From the cell containing the given text, extract its center point as [x, y] coordinate. 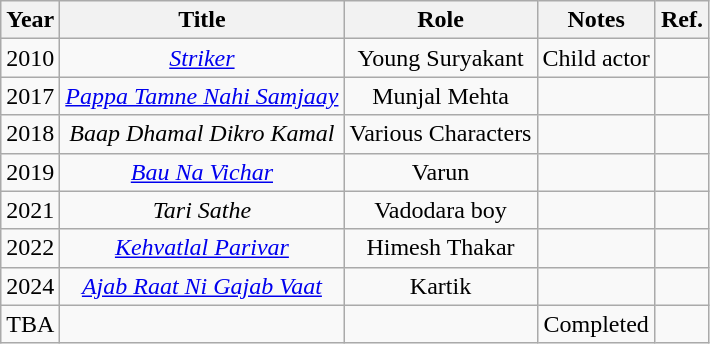
Striker [202, 58]
Year [30, 20]
Bau Na Vichar [202, 172]
Pappa Tamne Nahi Samjaay [202, 96]
Title [202, 20]
2019 [30, 172]
TBA [30, 324]
Ajab Raat Ni Gajab Vaat [202, 286]
Young Suryakant [440, 58]
2018 [30, 134]
Child actor [596, 58]
Vadodara boy [440, 210]
2024 [30, 286]
Kartik [440, 286]
Completed [596, 324]
Ref. [682, 20]
Various Characters [440, 134]
2021 [30, 210]
2010 [30, 58]
2017 [30, 96]
Kehvatlal Parivar [202, 248]
Role [440, 20]
Munjal Mehta [440, 96]
2022 [30, 248]
Baap Dhamal Dikro Kamal [202, 134]
Varun [440, 172]
Tari Sathe [202, 210]
Notes [596, 20]
Himesh Thakar [440, 248]
